Identify which cell holds the provided text, then report its [x, y] central coordinate. 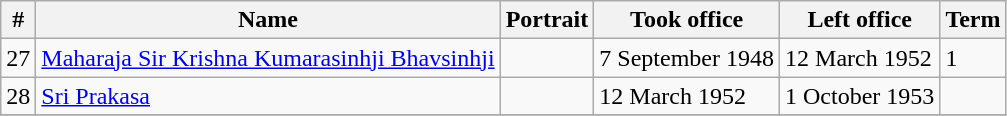
Maharaja Sir Krishna Kumarasinhji Bhavsinhji [268, 58]
7 September 1948 [687, 58]
28 [18, 96]
Name [268, 20]
Left office [860, 20]
Portrait [547, 20]
Sri Prakasa [268, 96]
Took office [687, 20]
# [18, 20]
27 [18, 58]
1 [973, 58]
1 October 1953 [860, 96]
Term [973, 20]
